Return [x, y] of the center of cell containing provided text 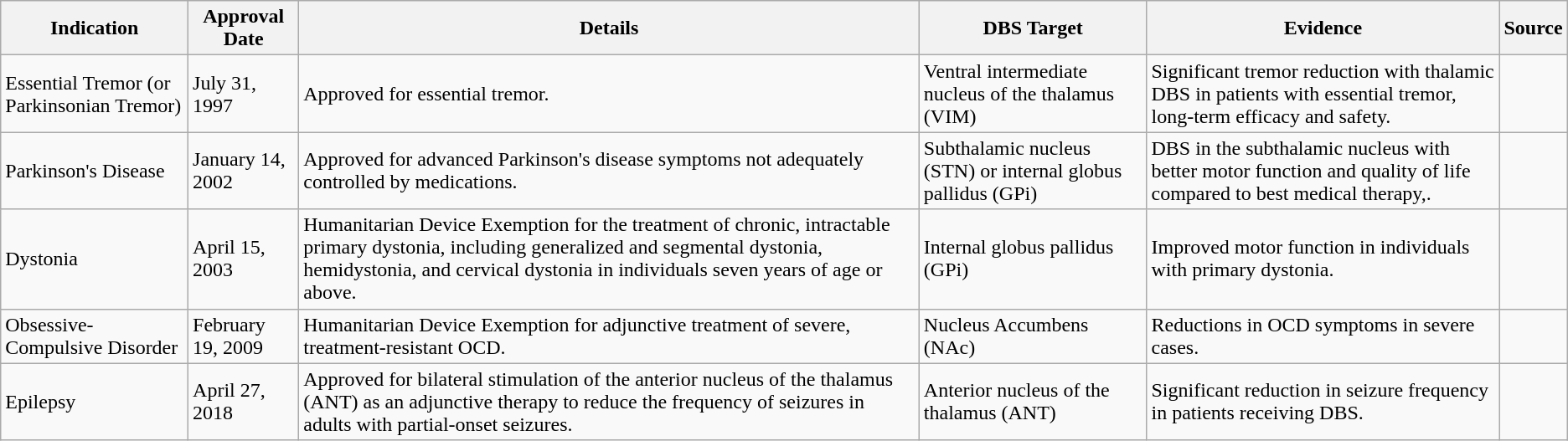
Subthalamic nucleus (STN) or internal globus pallidus (GPi) [1033, 171]
DBS in the subthalamic nucleus with better motor function and quality of life compared to best medical therapy,. [1323, 171]
Obsessive-Compulsive Disorder [95, 336]
April 27, 2018 [244, 402]
Internal globus pallidus (GPi) [1033, 259]
July 31, 1997 [244, 94]
Approval Date [244, 28]
Evidence [1323, 28]
Significant reduction in seizure frequency in patients receiving DBS. [1323, 402]
Anterior nucleus of the thalamus (ANT) [1033, 402]
Nucleus Accumbens (NAc) [1033, 336]
April 15, 2003 [244, 259]
January 14, 2002 [244, 171]
Reductions in OCD symptoms in severe cases. [1323, 336]
Improved motor function in individuals with primary dystonia. [1323, 259]
Humanitarian Device Exemption for adjunctive treatment of severe, treatment-resistant OCD. [610, 336]
Details [610, 28]
Indication [95, 28]
Source [1533, 28]
Significant tremor reduction with thalamic DBS in patients with essential tremor, long-term efficacy and safety. [1323, 94]
Ventral intermediate nucleus of the thalamus (VIM) [1033, 94]
Essential Tremor (or Parkinsonian Tremor) [95, 94]
Epilepsy [95, 402]
Approved for advanced Parkinson's disease symptoms not adequately controlled by medications. [610, 171]
Dystonia [95, 259]
Approved for essential tremor. [610, 94]
February 19, 2009 [244, 336]
DBS Target [1033, 28]
Parkinson's Disease [95, 171]
